Provide the [x, y] coordinate of the cell's center where the given text is located.  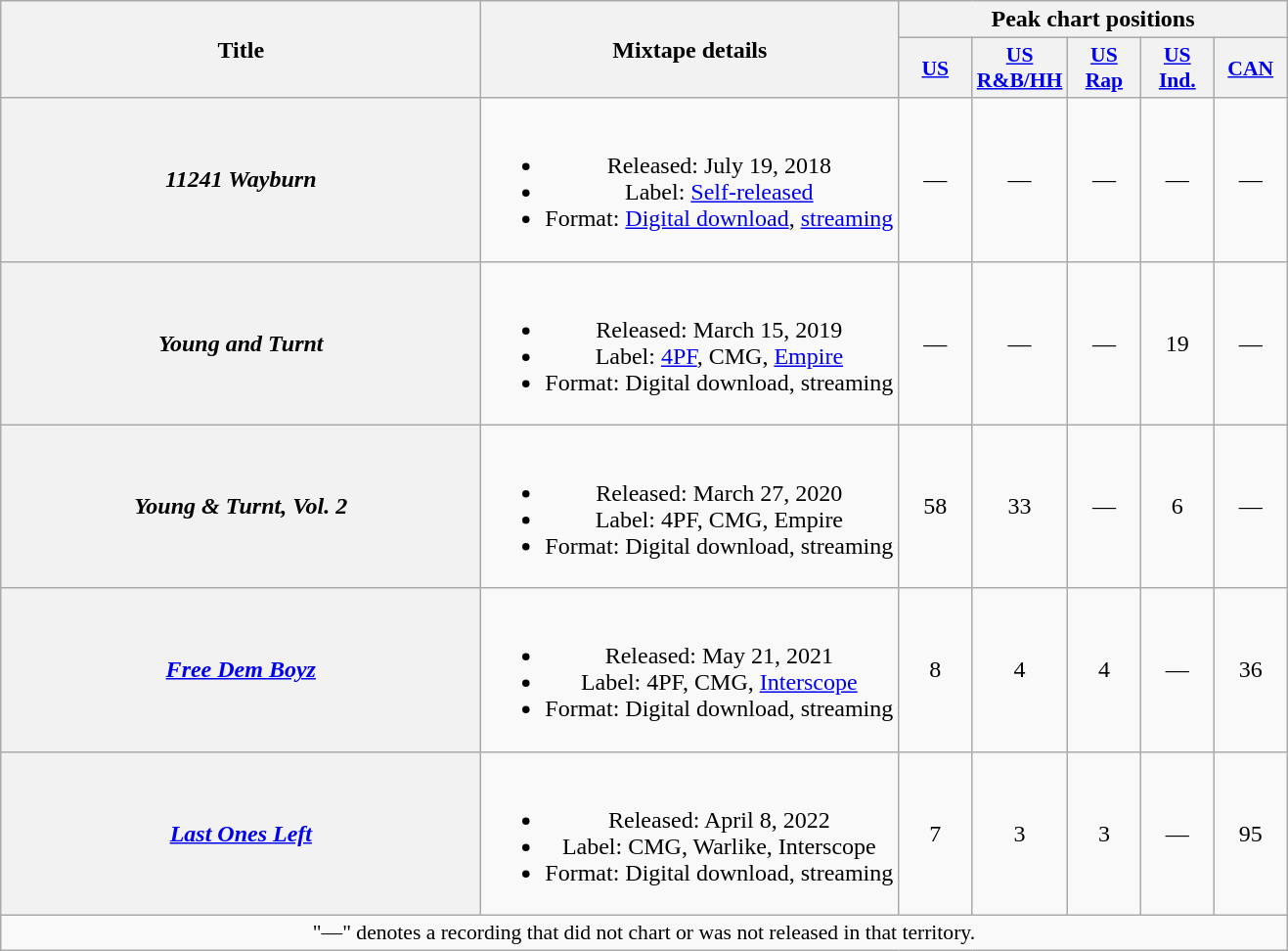
Free Dem Boyz [241, 669]
33 [1020, 507]
Released: May 21, 2021Label: 4PF, CMG, InterscopeFormat: Digital download, streaming [690, 669]
Last Ones Left [241, 834]
Title [241, 49]
Mixtape details [690, 49]
Young and Turnt [241, 342]
36 [1250, 669]
USInd. [1177, 68]
Released: July 19, 2018Label: Self-releasedFormat: Digital download, streaming [690, 180]
USR&B/HH [1020, 68]
CAN [1250, 68]
19 [1177, 342]
58 [935, 507]
8 [935, 669]
US [935, 68]
"—" denotes a recording that did not chart or was not released in that territory. [644, 932]
11241 Wayburn [241, 180]
USRap [1103, 68]
Young & Turnt, Vol. 2 [241, 507]
Released: April 8, 2022Label: CMG, Warlike, InterscopeFormat: Digital download, streaming [690, 834]
Released: March 15, 2019Label: 4PF, CMG, EmpireFormat: Digital download, streaming [690, 342]
Released: March 27, 2020Label: 4PF, CMG, EmpireFormat: Digital download, streaming [690, 507]
Peak chart positions [1093, 20]
6 [1177, 507]
7 [935, 834]
95 [1250, 834]
